Scan for the cell matching the given text and deliver its (X, Y) coordinate at center. 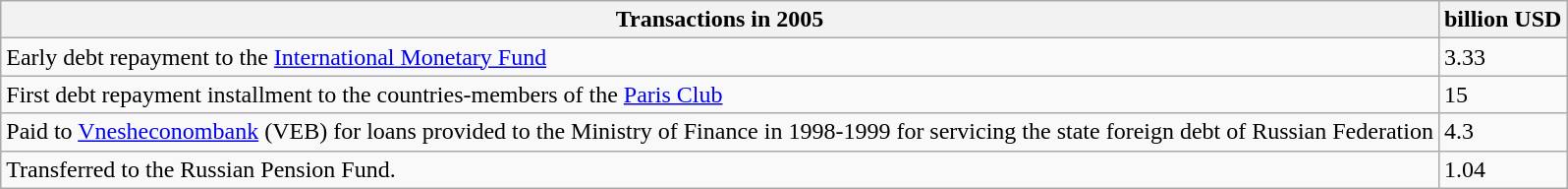
First debt repayment installment to the countries-members of the Paris Club (720, 94)
Transactions in 2005 (720, 20)
Early debt repayment to the International Monetary Fund (720, 57)
3.33 (1502, 57)
4.3 (1502, 132)
Transferred to the Russian Pension Fund. (720, 169)
billion USD (1502, 20)
1.04 (1502, 169)
15 (1502, 94)
Paid to Vnesheconombank (VEB) for loans provided to the Ministry of Finance in 1998-1999 for servicing the state foreign debt of Russian Federation (720, 132)
